From the cell containing the given text, extract its center point as [x, y] coordinate. 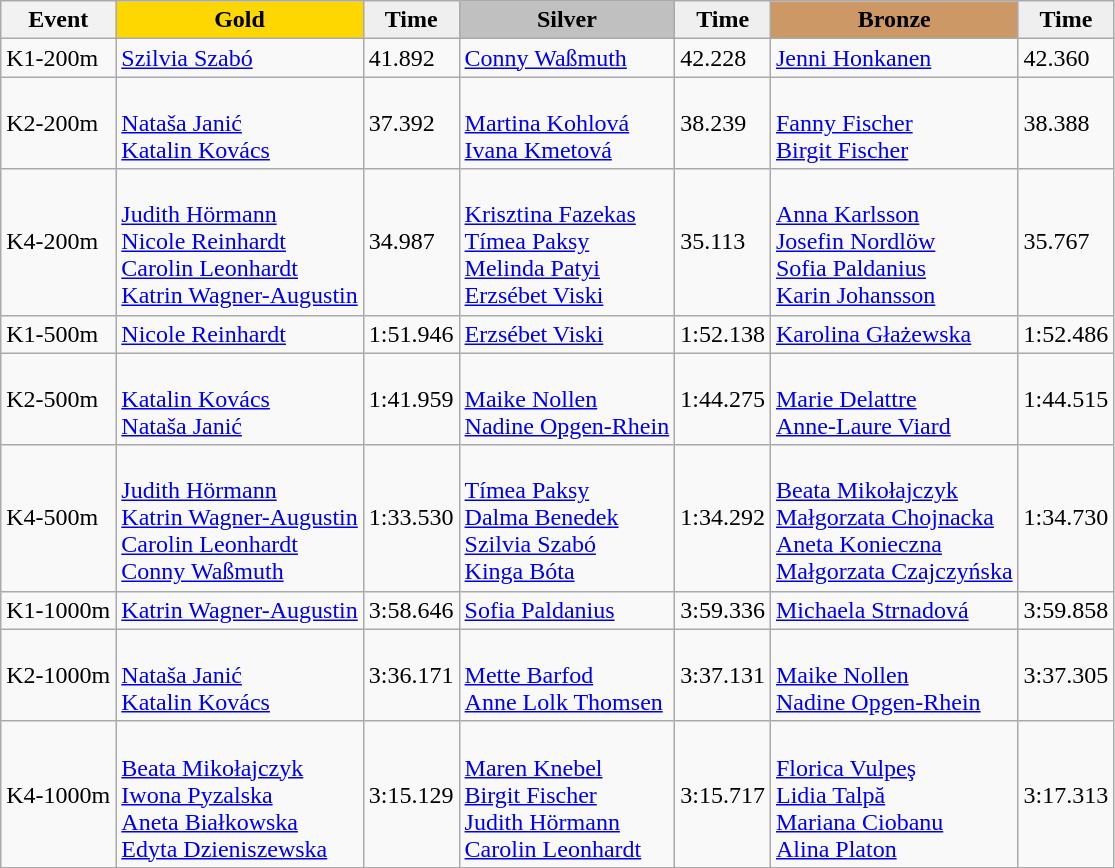
Beata MikołajczykMałgorzata ChojnackaAneta KoniecznaMałgorzata Czajczyńska [894, 518]
Maren KnebelBirgit FischerJudith HörmannCarolin Leonhardt [567, 794]
Mette BarfodAnne Lolk Thomsen [567, 675]
Anna KarlssonJosefin NordlöwSofia PaldaniusKarin Johansson [894, 242]
Jenni Honkanen [894, 58]
Bronze [894, 20]
Erzsébet Viski [567, 334]
K4-1000m [58, 794]
Nicole Reinhardt [240, 334]
Karolina Głażewska [894, 334]
K2-200m [58, 123]
K1-500m [58, 334]
Florica VulpeşLidia TalpăMariana CiobanuAlina Platon [894, 794]
Tímea PaksyDalma BenedekSzilvia SzabóKinga Bóta [567, 518]
K1-200m [58, 58]
42.360 [1066, 58]
Katrin Wagner-Augustin [240, 610]
Sofia Paldanius [567, 610]
Marie DelattreAnne-Laure Viard [894, 399]
Fanny FischerBirgit Fischer [894, 123]
Martina KohlováIvana Kmetová [567, 123]
38.388 [1066, 123]
Conny Waßmuth [567, 58]
1:51.946 [411, 334]
37.392 [411, 123]
38.239 [723, 123]
3:37.131 [723, 675]
1:52.138 [723, 334]
Michaela Strnadová [894, 610]
Event [58, 20]
3:59.858 [1066, 610]
1:34.730 [1066, 518]
1:41.959 [411, 399]
Judith HörmannKatrin Wagner-AugustinCarolin LeonhardtConny Waßmuth [240, 518]
1:33.530 [411, 518]
3:36.171 [411, 675]
1:44.275 [723, 399]
1:52.486 [1066, 334]
Silver [567, 20]
Krisztina FazekasTímea PaksyMelinda PatyiErzsébet Viski [567, 242]
3:15.129 [411, 794]
3:59.336 [723, 610]
K4-500m [58, 518]
3:15.717 [723, 794]
35.113 [723, 242]
3:58.646 [411, 610]
35.767 [1066, 242]
Judith HörmannNicole ReinhardtCarolin LeonhardtKatrin Wagner-Augustin [240, 242]
41.892 [411, 58]
34.987 [411, 242]
1:44.515 [1066, 399]
42.228 [723, 58]
3:37.305 [1066, 675]
Katalin KovácsNataša Janić [240, 399]
Gold [240, 20]
K2-500m [58, 399]
1:34.292 [723, 518]
K2-1000m [58, 675]
K1-1000m [58, 610]
Beata MikołajczykIwona PyzalskaAneta BiałkowskaEdyta Dzieniszewska [240, 794]
3:17.313 [1066, 794]
Szilvia Szabó [240, 58]
K4-200m [58, 242]
